Extract the (X, Y) coordinate from the center of the cell holding the provided text.  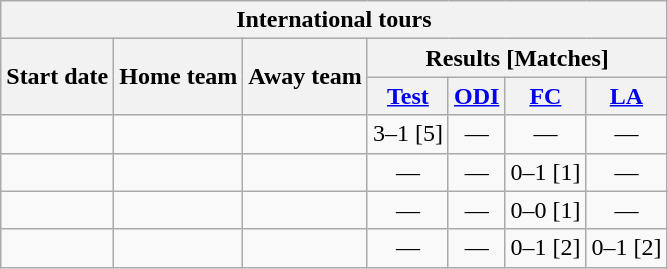
3–1 [5] (408, 134)
ODI (476, 96)
Start date (58, 77)
LA (626, 96)
0–0 [1] (546, 210)
Results [Matches] (517, 58)
FC (546, 96)
Home team (178, 77)
Test (408, 96)
International tours (334, 20)
Away team (306, 77)
0–1 [1] (546, 172)
